Search for the cell housing the specified text and yield its (X, Y) center coordinate. 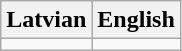
English (136, 20)
Latvian (46, 20)
